Provide the (X, Y) coordinate of the cell's center where the given text is located.  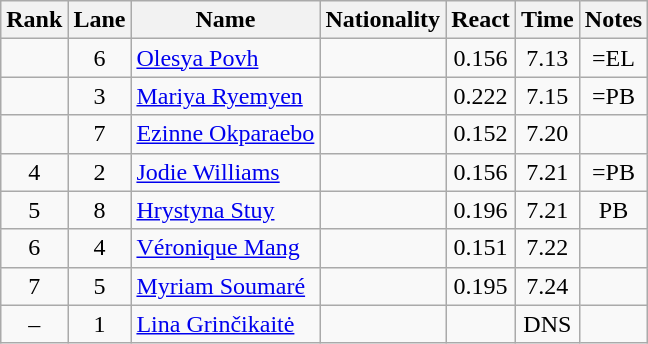
1 (100, 324)
Name (226, 20)
Rank (34, 20)
React (481, 20)
0.151 (481, 248)
Myriam Soumaré (226, 286)
Olesya Povh (226, 58)
0.195 (481, 286)
0.196 (481, 210)
Lina Grinčikaitė (226, 324)
7.20 (547, 134)
Ezinne Okparaebo (226, 134)
Time (547, 20)
Nationality (383, 20)
– (34, 324)
7.15 (547, 96)
Lane (100, 20)
Notes (613, 20)
0.222 (481, 96)
3 (100, 96)
0.152 (481, 134)
DNS (547, 324)
Mariya Ryemyen (226, 96)
7.24 (547, 286)
8 (100, 210)
Jodie Williams (226, 172)
Hrystyna Stuy (226, 210)
Véronique Mang (226, 248)
2 (100, 172)
PB (613, 210)
7.22 (547, 248)
=EL (613, 58)
7.13 (547, 58)
